Determine the (X, Y) coordinate at the center of the cell enclosing the given text.  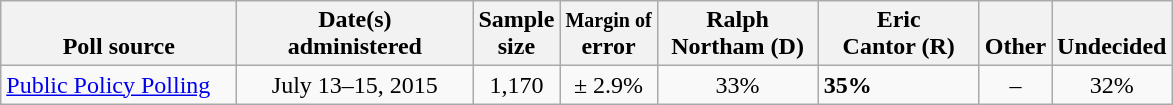
32% (1112, 85)
Poll source (119, 34)
Public Policy Polling (119, 85)
Date(s)administered (355, 34)
Margin oferror (608, 34)
Other (1015, 34)
1,170 (516, 85)
Undecided (1112, 34)
RalphNortham (D) (738, 34)
33% (738, 85)
EricCantor (R) (898, 34)
– (1015, 85)
35% (898, 85)
July 13–15, 2015 (355, 85)
± 2.9% (608, 85)
Samplesize (516, 34)
